For the text-containing cell, return its midpoint in [X, Y] coordinate format. 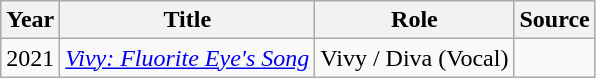
Source [554, 20]
Title [188, 20]
Year [30, 20]
Vivy / Diva (Vocal) [414, 58]
Vivy: Fluorite Eye's Song [188, 58]
Role [414, 20]
2021 [30, 58]
